Capture the cell that displays the provided text and extract its (X, Y) central coordinate. 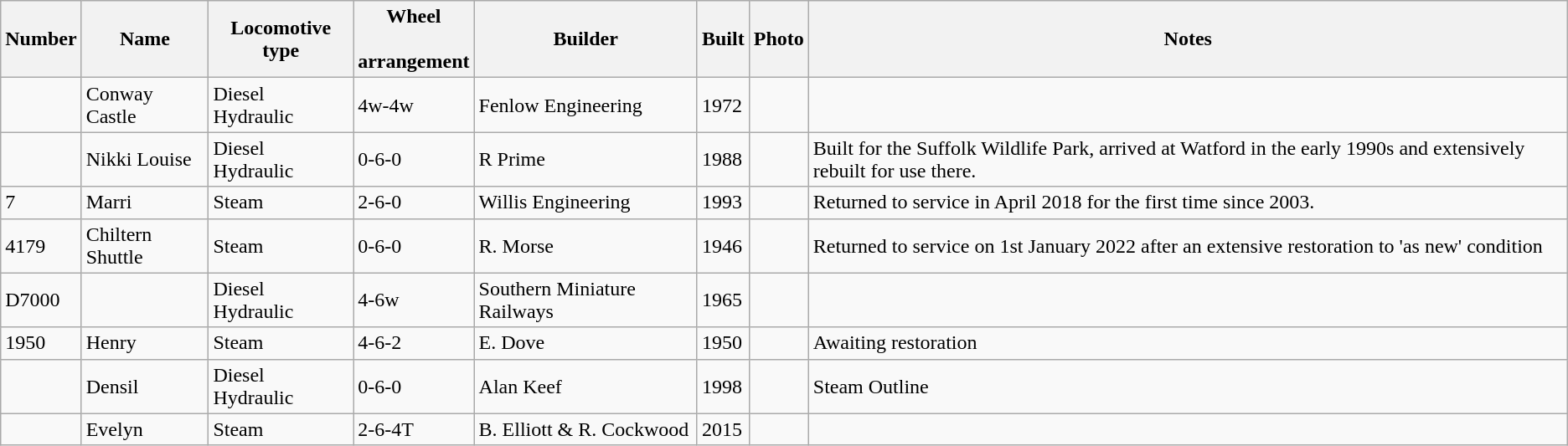
R. Morse (585, 246)
Name (145, 39)
Awaiting restoration (1188, 343)
1965 (723, 300)
Number (41, 39)
Alan Keef (585, 387)
Henry (145, 343)
2015 (723, 429)
Fenlow Engineering (585, 105)
1988 (723, 159)
Marri (145, 202)
Chiltern Shuttle (145, 246)
R Prime (585, 159)
4w-4w (414, 105)
Photo (779, 39)
4179 (41, 246)
4-6w (414, 300)
Willis Engineering (585, 202)
D7000 (41, 300)
Built for the Suffolk Wildlife Park, arrived at Watford in the early 1990s and extensively rebuilt for use there. (1188, 159)
B. Elliott & R. Cockwood (585, 429)
Wheel arrangement (414, 39)
Returned to service in April 2018 for the first time since 2003. (1188, 202)
Evelyn (145, 429)
Steam Outline (1188, 387)
Nikki Louise (145, 159)
Notes (1188, 39)
1972 (723, 105)
2-6-4T (414, 429)
Locomotive type (281, 39)
Densil (145, 387)
Southern Miniature Railways (585, 300)
7 (41, 202)
1998 (723, 387)
4-6-2 (414, 343)
2-6-0 (414, 202)
Builder (585, 39)
1993 (723, 202)
1946 (723, 246)
Returned to service on 1st January 2022 after an extensive restoration to 'as new' condition (1188, 246)
E. Dove (585, 343)
Conway Castle (145, 105)
Built (723, 39)
